Search for the cell housing the specified text and yield its [x, y] center coordinate. 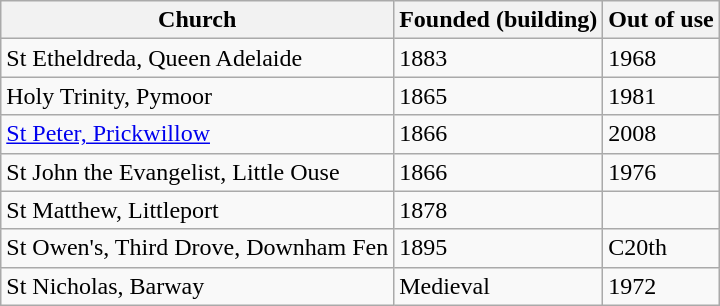
Church [198, 20]
2008 [661, 134]
St John the Evangelist, Little Ouse [198, 172]
Founded (building) [498, 20]
1976 [661, 172]
1878 [498, 210]
1883 [498, 58]
St Owen's, Third Drove, Downham Fen [198, 248]
Out of use [661, 20]
C20th [661, 248]
St Matthew, Littleport [198, 210]
St Peter, Prickwillow [198, 134]
1972 [661, 286]
Holy Trinity, Pymoor [198, 96]
St Etheldreda, Queen Adelaide [198, 58]
1981 [661, 96]
1865 [498, 96]
St Nicholas, Barway [198, 286]
Medieval [498, 286]
1895 [498, 248]
1968 [661, 58]
